Determine the [X, Y] coordinate at the center of the cell enclosing the given text.  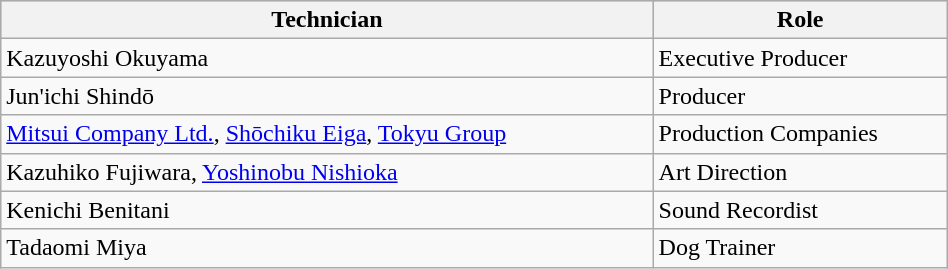
Kazuyoshi Okuyama [327, 58]
Role [800, 20]
Sound Recordist [800, 210]
Producer [800, 96]
Technician [327, 20]
Production Companies [800, 134]
Art Direction [800, 172]
Kazuhiko Fujiwara, Yoshinobu Nishioka [327, 172]
Jun'ichi Shindō [327, 96]
Dog Trainer [800, 248]
Kenichi Benitani [327, 210]
Mitsui Company Ltd., Shōchiku Eiga, Tokyu Group [327, 134]
Executive Producer [800, 58]
Tadaomi Miya [327, 248]
